Provide the (X, Y) coordinate of the cell's center where the given text is located.  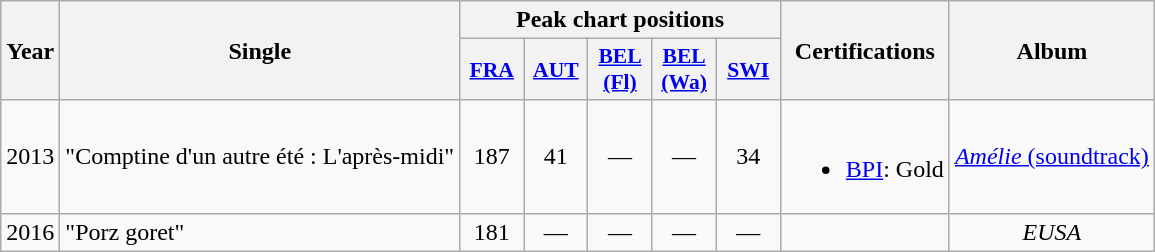
Year (30, 50)
FRA (492, 70)
"Comptine d'un autre été : L'après-midi" (260, 156)
181 (492, 232)
2016 (30, 232)
34 (748, 156)
Amélie (soundtrack) (1052, 156)
AUT (556, 70)
2013 (30, 156)
BEL(Fl) (620, 70)
EUSA (1052, 232)
187 (492, 156)
BEL(Wa) (684, 70)
Single (260, 50)
BPI: Gold (864, 156)
Peak chart positions (620, 20)
SWI (748, 70)
Album (1052, 50)
"Porz goret" (260, 232)
Certifications (864, 50)
41 (556, 156)
